Output the (x, y) coordinate of the center of the cell containing the given text.  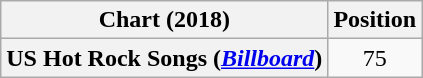
75 (375, 58)
Chart (2018) (164, 20)
Position (375, 20)
US Hot Rock Songs (Billboard) (164, 58)
